For the text-containing cell, return its midpoint in [x, y] coordinate format. 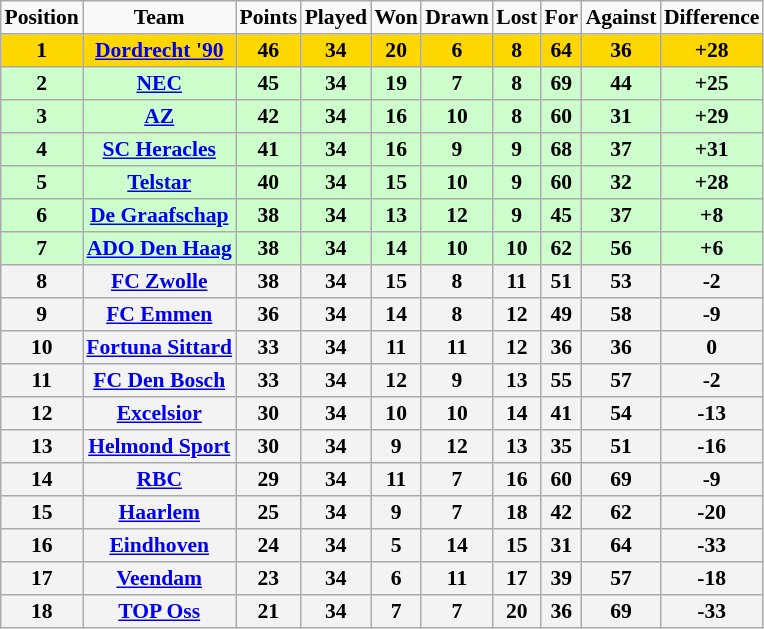
54 [621, 414]
32 [621, 182]
+8 [712, 216]
Position [42, 18]
25 [268, 512]
2 [42, 84]
+6 [712, 248]
68 [562, 150]
-13 [712, 414]
Telstar [160, 182]
Veendam [160, 578]
49 [562, 314]
Played [336, 18]
3 [42, 116]
-16 [712, 446]
Difference [712, 18]
-18 [712, 578]
FC Den Bosch [160, 380]
Lost [517, 18]
FC Zwolle [160, 282]
+29 [712, 116]
NEC [160, 84]
46 [268, 50]
Drawn [456, 18]
Dordrecht '90 [160, 50]
44 [621, 84]
35 [562, 446]
53 [621, 282]
Team [160, 18]
+31 [712, 150]
AZ [160, 116]
1 [42, 50]
Against [621, 18]
40 [268, 182]
-20 [712, 512]
23 [268, 578]
Eindhoven [160, 546]
Fortuna Sittard [160, 348]
For [562, 18]
De Graafschap [160, 216]
ADO Den Haag [160, 248]
TOP Oss [160, 612]
24 [268, 546]
Points [268, 18]
Haarlem [160, 512]
39 [562, 578]
21 [268, 612]
Helmond Sport [160, 446]
SC Heracles [160, 150]
56 [621, 248]
4 [42, 150]
Excelsior [160, 414]
RBC [160, 480]
Won [396, 18]
58 [621, 314]
29 [268, 480]
FC Emmen [160, 314]
19 [396, 84]
+25 [712, 84]
55 [562, 380]
0 [712, 348]
